Return the (x, y) coordinate for the center point of the cell that contains the specified text.  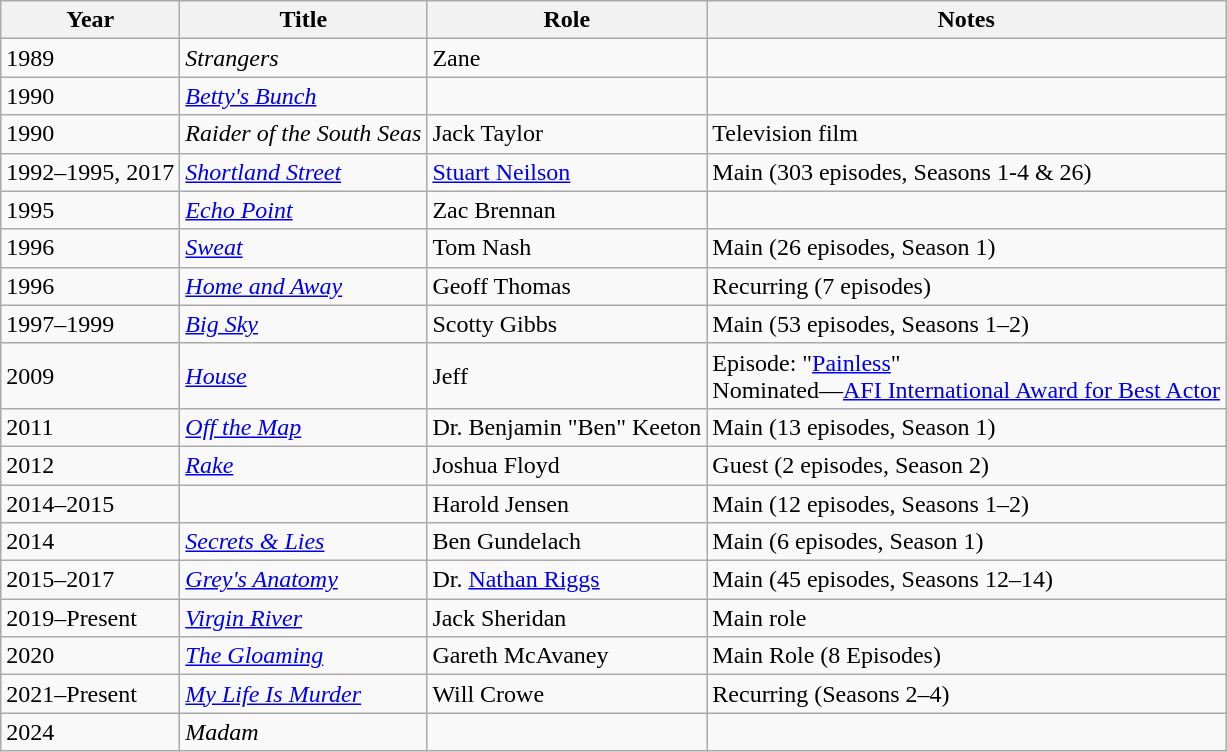
My Life Is Murder (304, 694)
2014 (90, 542)
2024 (90, 732)
Virgin River (304, 618)
Jack Sheridan (567, 618)
1989 (90, 58)
Scotty Gibbs (567, 324)
Television film (966, 134)
Dr. Nathan Riggs (567, 580)
Home and Away (304, 286)
Main (303 episodes, Seasons 1-4 & 26) (966, 172)
Zac Brennan (567, 210)
1997–1999 (90, 324)
Main (13 episodes, Season 1) (966, 427)
Big Sky (304, 324)
Jack Taylor (567, 134)
2012 (90, 465)
Title (304, 20)
Dr. Benjamin "Ben" Keeton (567, 427)
Echo Point (304, 210)
Jeff (567, 376)
Sweat (304, 248)
Madam (304, 732)
Guest (2 episodes, Season 2) (966, 465)
Tom Nash (567, 248)
Main (26 episodes, Season 1) (966, 248)
Main (45 episodes, Seasons 12–14) (966, 580)
Recurring (7 episodes) (966, 286)
Year (90, 20)
Gareth McAvaney (567, 656)
Recurring (Seasons 2–4) (966, 694)
2021–Present (90, 694)
Episode: "Painless"Nominated—AFI International Award for Best Actor (966, 376)
The Gloaming (304, 656)
Role (567, 20)
Main Role (8 Episodes) (966, 656)
Betty's Bunch (304, 96)
Off the Map (304, 427)
Ben Gundelach (567, 542)
1995 (90, 210)
2015–2017 (90, 580)
Zane (567, 58)
Grey's Anatomy (304, 580)
Stuart Neilson (567, 172)
Joshua Floyd (567, 465)
Main role (966, 618)
Secrets & Lies (304, 542)
Main (12 episodes, Seasons 1–2) (966, 503)
2019–Present (90, 618)
Will Crowe (567, 694)
Main (53 episodes, Seasons 1–2) (966, 324)
2011 (90, 427)
Notes (966, 20)
House (304, 376)
2020 (90, 656)
Raider of the South Seas (304, 134)
Main (6 episodes, Season 1) (966, 542)
1992–1995, 2017 (90, 172)
Harold Jensen (567, 503)
Rake (304, 465)
2014–2015 (90, 503)
Geoff Thomas (567, 286)
Shortland Street (304, 172)
Strangers (304, 58)
2009 (90, 376)
